From the cell containing the given text, extract its center point as (x, y) coordinate. 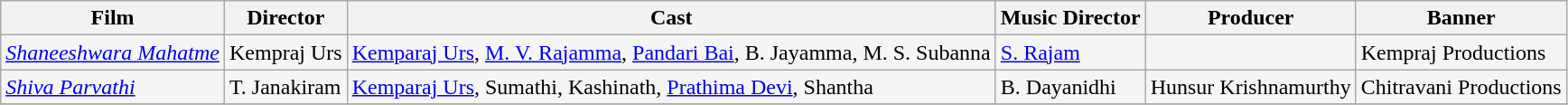
Film (113, 18)
S. Rajam (1070, 52)
Director (285, 18)
T. Janakiram (285, 87)
Kempraj Productions (1461, 52)
Hunsur Krishnamurthy (1250, 87)
Producer (1250, 18)
Kemparaj Urs, Sumathi, Kashinath, Prathima Devi, Shantha (671, 87)
Cast (671, 18)
Banner (1461, 18)
Music Director (1070, 18)
Chitravani Productions (1461, 87)
Kempraj Urs (285, 52)
Kemparaj Urs, M. V. Rajamma, Pandari Bai, B. Jayamma, M. S. Subanna (671, 52)
Shaneeshwara Mahatme (113, 52)
B. Dayanidhi (1070, 87)
Shiva Parvathi (113, 87)
